Search for the cell housing the specified text and yield its [X, Y] center coordinate. 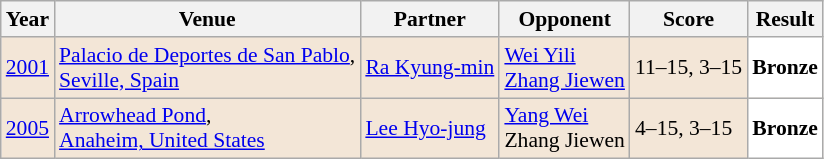
Wei Yili Zhang Jiewen [564, 68]
Lee Hyo-jung [430, 128]
Partner [430, 19]
Venue [207, 19]
2005 [28, 128]
Palacio de Deportes de San Pablo,Seville, Spain [207, 68]
4–15, 3–15 [688, 128]
Result [785, 19]
Opponent [564, 19]
Year [28, 19]
Yang Wei Zhang Jiewen [564, 128]
Arrowhead Pond,Anaheim, United States [207, 128]
2001 [28, 68]
11–15, 3–15 [688, 68]
Ra Kyung-min [430, 68]
Score [688, 19]
